Detect which cell encompasses the target text, then output its [x, y] center coordinate. 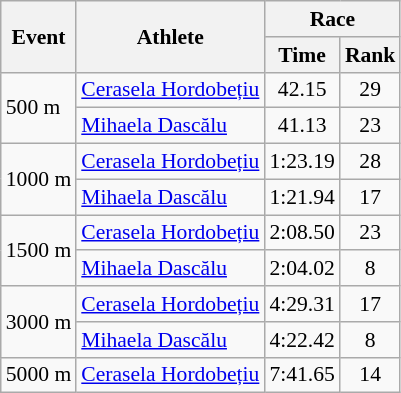
2:04.02 [302, 269]
Time [302, 55]
1:23.19 [302, 162]
4:22.42 [302, 340]
Race [332, 19]
4:29.31 [302, 304]
Athlete [170, 36]
1500 m [38, 250]
7:41.65 [302, 375]
14 [370, 375]
2:08.50 [302, 233]
Rank [370, 55]
41.13 [302, 126]
5000 m [38, 375]
1:21.94 [302, 197]
Event [38, 36]
3000 m [38, 322]
29 [370, 90]
28 [370, 162]
500 m [38, 108]
1000 m [38, 180]
42.15 [302, 90]
